For the text-containing cell, return its midpoint in (X, Y) coordinate format. 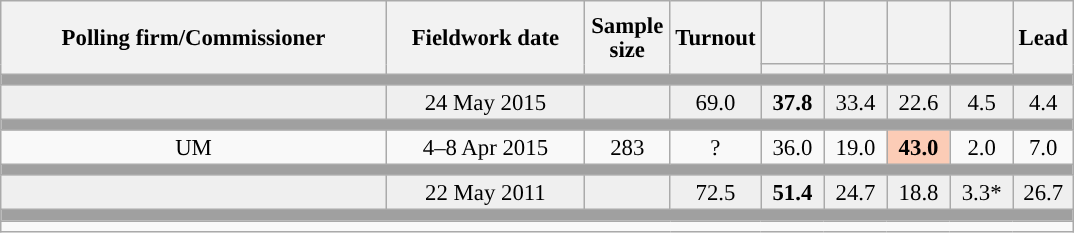
4.5 (982, 102)
Polling firm/Commissioner (194, 38)
43.0 (918, 148)
Lead (1043, 38)
283 (627, 148)
72.5 (716, 194)
36.0 (792, 148)
69.0 (716, 102)
3.3* (982, 194)
? (716, 148)
Fieldwork date (485, 38)
24.7 (856, 194)
33.4 (856, 102)
22.6 (918, 102)
7.0 (1043, 148)
4.4 (1043, 102)
37.8 (792, 102)
24 May 2015 (485, 102)
Sample size (627, 38)
4–8 Apr 2015 (485, 148)
UM (194, 148)
Turnout (716, 38)
26.7 (1043, 194)
51.4 (792, 194)
22 May 2011 (485, 194)
18.8 (918, 194)
19.0 (856, 148)
2.0 (982, 148)
